Pinpoint the cell where the given text exists, returning its (x, y) midpoint coordinate. 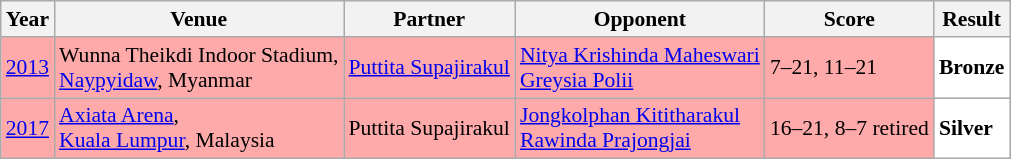
Result (972, 19)
Year (28, 19)
Axiata Arena,Kuala Lumpur, Malaysia (198, 128)
Venue (198, 19)
7–21, 11–21 (850, 68)
16–21, 8–7 retired (850, 128)
Score (850, 19)
2013 (28, 68)
Opponent (640, 19)
Nitya Krishinda Maheswari Greysia Polii (640, 68)
Wunna Theikdi Indoor Stadium,Naypyidaw, Myanmar (198, 68)
2017 (28, 128)
Bronze (972, 68)
Jongkolphan Kititharakul Rawinda Prajongjai (640, 128)
Silver (972, 128)
Partner (430, 19)
